For the text-containing cell, return its midpoint in (X, Y) coordinate format. 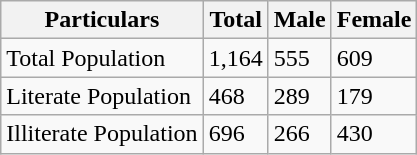
1,164 (236, 58)
468 (236, 96)
179 (374, 96)
609 (374, 58)
Male (300, 20)
266 (300, 134)
555 (300, 58)
696 (236, 134)
Female (374, 20)
Total (236, 20)
430 (374, 134)
289 (300, 96)
Illiterate Population (102, 134)
Total Population (102, 58)
Particulars (102, 20)
Literate Population (102, 96)
